For the text-containing cell, return its midpoint in (X, Y) coordinate format. 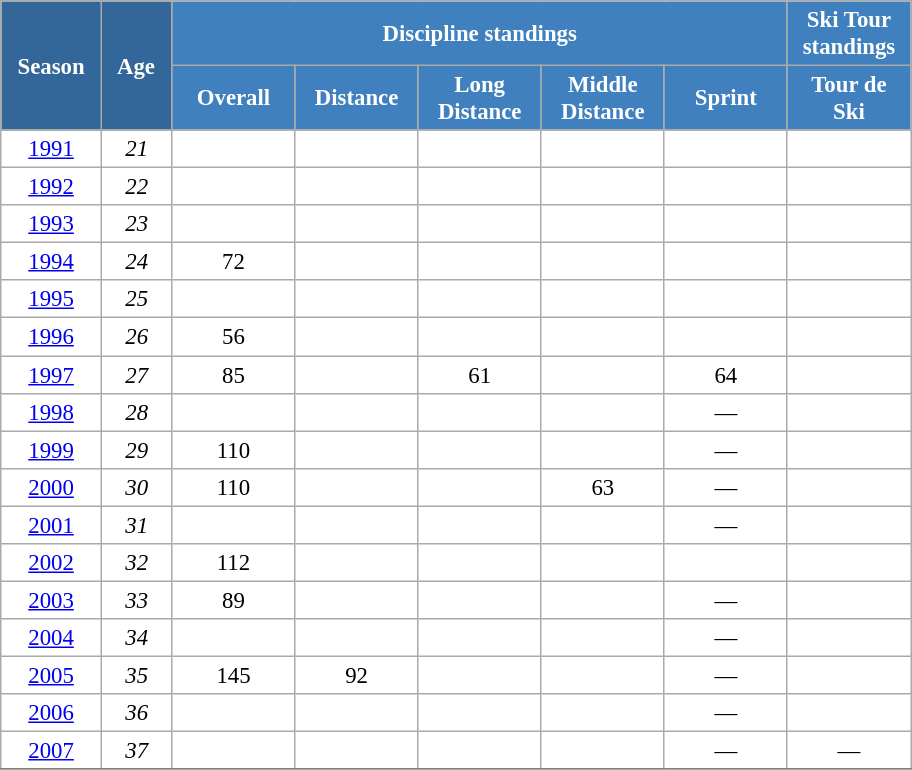
21 (136, 149)
Ski Tour standings (848, 34)
2006 (52, 713)
2001 (52, 525)
56 (234, 337)
Overall (234, 98)
92 (356, 675)
1994 (52, 262)
1999 (52, 450)
2004 (52, 638)
145 (234, 675)
31 (136, 525)
Discipline standings (480, 34)
1995 (52, 299)
33 (136, 600)
24 (136, 262)
89 (234, 600)
Age (136, 66)
1997 (52, 375)
37 (136, 751)
Distance (356, 98)
27 (136, 375)
36 (136, 713)
Sprint (726, 98)
1996 (52, 337)
30 (136, 487)
63 (602, 487)
25 (136, 299)
2003 (52, 600)
28 (136, 412)
2000 (52, 487)
1991 (52, 149)
85 (234, 375)
112 (234, 563)
2005 (52, 675)
1993 (52, 224)
2002 (52, 563)
Tour deSki (848, 98)
32 (136, 563)
1998 (52, 412)
Middle Distance (602, 98)
1992 (52, 187)
26 (136, 337)
64 (726, 375)
61 (480, 375)
35 (136, 675)
72 (234, 262)
22 (136, 187)
2007 (52, 751)
23 (136, 224)
Long Distance (480, 98)
34 (136, 638)
Season (52, 66)
29 (136, 450)
